Return the [X, Y] coordinate for the center point of the cell that contains the specified text.  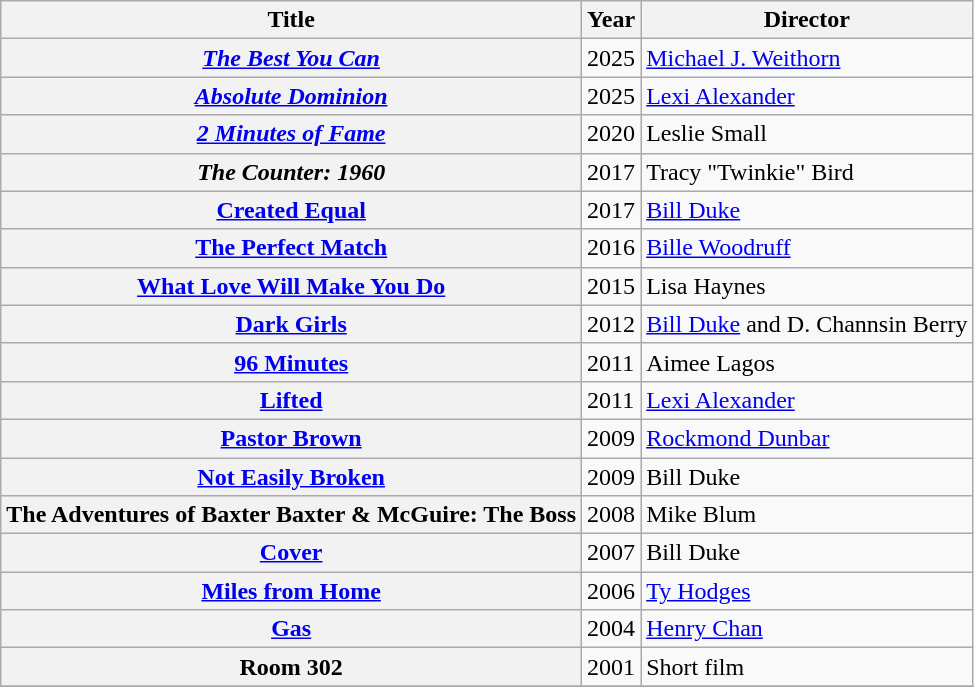
2012 [612, 324]
Mike Blum [807, 515]
Cover [292, 553]
Gas [292, 629]
96 Minutes [292, 362]
2001 [612, 667]
Henry Chan [807, 629]
Leslie Small [807, 134]
2007 [612, 553]
Created Equal [292, 210]
Title [292, 20]
Short film [807, 667]
Year [612, 20]
The Adventures of Baxter Baxter & McGuire: The Boss [292, 515]
Not Easily Broken [292, 477]
Director [807, 20]
Michael J. Weithorn [807, 58]
Miles from Home [292, 591]
Bill Duke and D. Channsin Berry [807, 324]
Ty Hodges [807, 591]
2015 [612, 286]
2 Minutes of Fame [292, 134]
Dark Girls [292, 324]
Pastor Brown [292, 438]
2004 [612, 629]
Aimee Lagos [807, 362]
What Love Will Make You Do [292, 286]
2008 [612, 515]
The Perfect Match [292, 248]
2016 [612, 248]
2006 [612, 591]
Room 302 [292, 667]
2020 [612, 134]
The Counter: 1960 [292, 172]
Lisa Haynes [807, 286]
Tracy "Twinkie" Bird [807, 172]
Bille Woodruff [807, 248]
Lifted [292, 400]
The Best You Can [292, 58]
Rockmond Dunbar [807, 438]
Absolute Dominion [292, 96]
